Pinpoint the cell where the given text exists, returning its (X, Y) midpoint coordinate. 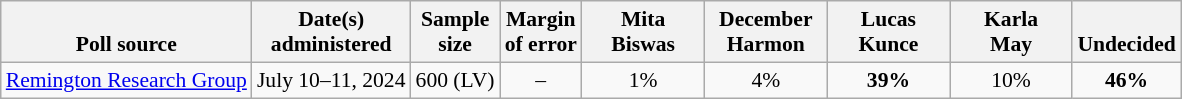
Poll source (126, 32)
Remington Research Group (126, 80)
1% (644, 80)
46% (1126, 80)
July 10–11, 2024 (332, 80)
DecemberHarmon (766, 32)
Undecided (1126, 32)
KarlaMay (1012, 32)
Marginof error (541, 32)
4% (766, 80)
Samplesize (456, 32)
600 (LV) (456, 80)
39% (888, 80)
LucasKunce (888, 32)
Date(s)administered (332, 32)
MitaBiswas (644, 32)
10% (1012, 80)
– (541, 80)
